Return the (X, Y) coordinate for the center point of the cell that contains the specified text.  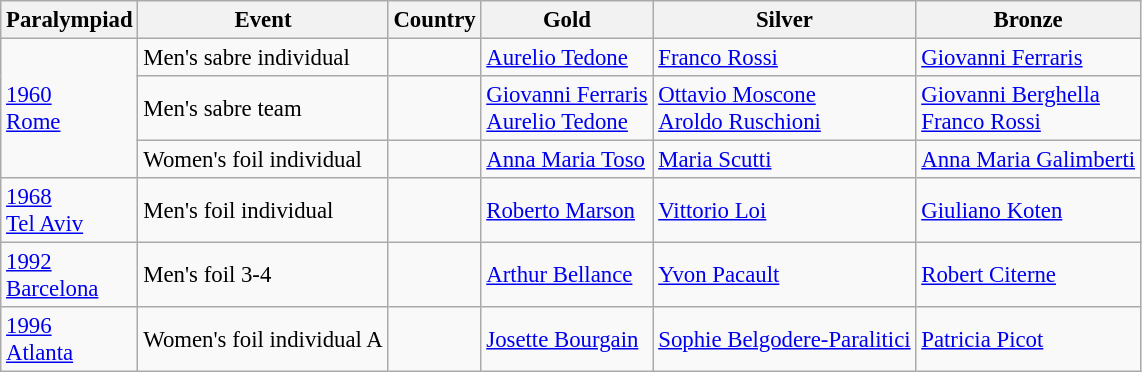
Paralympiad (70, 20)
Robert Citerne (1028, 276)
Event (263, 20)
Anna Maria Galimberti (1028, 160)
Maria Scutti (784, 160)
Arthur Bellance (567, 276)
Anna Maria Toso (567, 160)
Bronze (1028, 20)
1968 Tel Aviv (70, 210)
Silver (784, 20)
Franco Rossi (784, 58)
Giovanni Ferraris (1028, 58)
Ottavio Moscone Aroldo Ruschioni (784, 108)
Men's sabre individual (263, 58)
Women's foil individual (263, 160)
1960Rome (70, 109)
Aurelio Tedone (567, 58)
1992 Barcelona (70, 276)
Giovanni Berghella Franco Rossi (1028, 108)
Gold (567, 20)
Men's sabre team (263, 108)
Country (434, 20)
Vittorio Loi (784, 210)
Men's foil individual (263, 210)
Giovanni Ferraris Aurelio Tedone (567, 108)
Men's foil 3-4 (263, 276)
Roberto Marson (567, 210)
Giuliano Koten (1028, 210)
Yvon Pacault (784, 276)
